Locate the cell with the specified text and output its (X, Y) center coordinate. 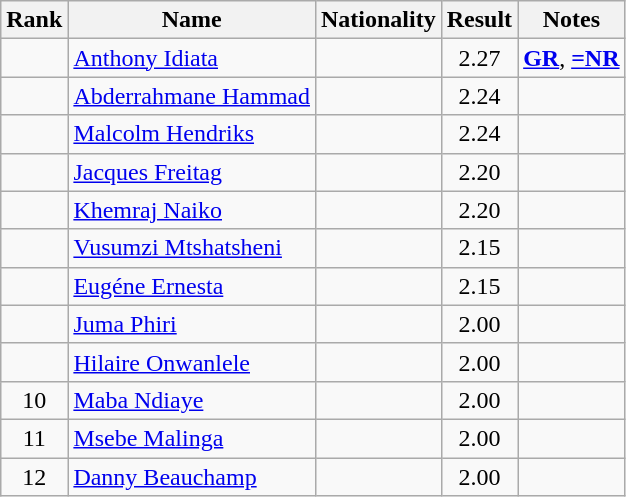
GR, =NR (572, 58)
Juma Phiri (192, 324)
Msebe Malinga (192, 438)
Khemraj Naiko (192, 210)
Vusumzi Mtshatsheni (192, 248)
Hilaire Onwanlele (192, 362)
Danny Beauchamp (192, 477)
Eugéne Ernesta (192, 286)
12 (34, 477)
11 (34, 438)
Name (192, 20)
Anthony Idiata (192, 58)
Nationality (378, 20)
Rank (34, 20)
Abderrahmane Hammad (192, 96)
Jacques Freitag (192, 172)
Result (479, 20)
Malcolm Hendriks (192, 134)
Maba Ndiaye (192, 400)
10 (34, 400)
Notes (572, 20)
2.27 (479, 58)
